Locate the cell with the specified text and output its [x, y] center coordinate. 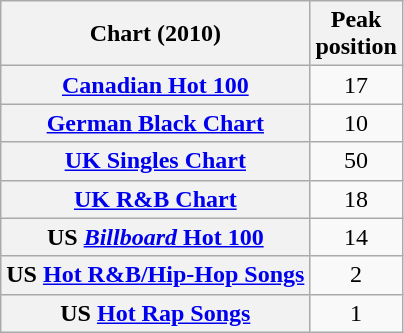
18 [356, 199]
German Black Chart [156, 123]
14 [356, 237]
US Billboard Hot 100 [156, 237]
US Hot R&B/Hip-Hop Songs [156, 275]
UK R&B Chart [156, 199]
1 [356, 313]
Chart (2010) [156, 34]
10 [356, 123]
17 [356, 85]
2 [356, 275]
Peakposition [356, 34]
50 [356, 161]
Canadian Hot 100 [156, 85]
UK Singles Chart [156, 161]
US Hot Rap Songs [156, 313]
